Locate the cell with the specified text and output its [X, Y] center coordinate. 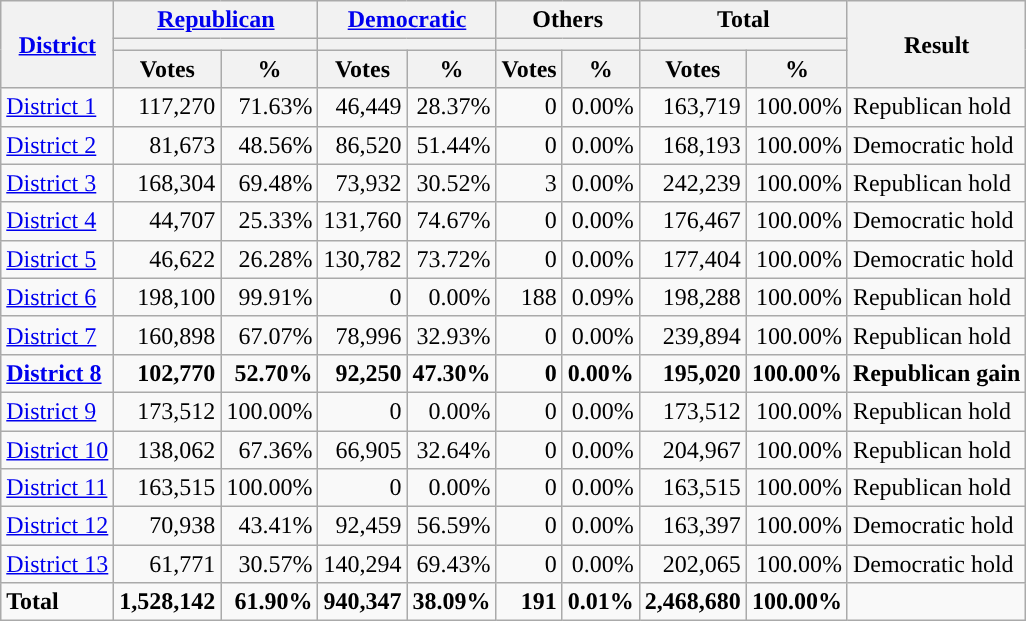
32.93% [452, 335]
District 9 [58, 411]
District 4 [58, 221]
177,404 [692, 259]
71.63% [270, 107]
District 1 [58, 107]
66,905 [362, 449]
43.41% [270, 526]
130,782 [362, 259]
0.09% [600, 297]
30.52% [452, 183]
195,020 [692, 373]
168,193 [692, 145]
District 13 [58, 564]
188 [529, 297]
Others [568, 20]
District 5 [58, 259]
District 2 [58, 145]
70,938 [168, 526]
73.72% [452, 259]
District [58, 44]
202,065 [692, 564]
0.01% [600, 602]
61,771 [168, 564]
1,528,142 [168, 602]
District 3 [58, 183]
242,239 [692, 183]
92,250 [362, 373]
198,288 [692, 297]
Republican gain [936, 373]
138,062 [168, 449]
District 11 [58, 488]
47.30% [452, 373]
District 7 [58, 335]
Republican [216, 20]
163,719 [692, 107]
44,707 [168, 221]
56.59% [452, 526]
131,760 [362, 221]
District 10 [58, 449]
73,932 [362, 183]
117,270 [168, 107]
86,520 [362, 145]
28.37% [452, 107]
32.64% [452, 449]
26.28% [270, 259]
198,100 [168, 297]
46,622 [168, 259]
204,967 [692, 449]
3 [529, 183]
Result [936, 44]
51.44% [452, 145]
69.43% [452, 564]
176,467 [692, 221]
30.57% [270, 564]
140,294 [362, 564]
69.48% [270, 183]
District 6 [58, 297]
99.91% [270, 297]
102,770 [168, 373]
District 8 [58, 373]
67.07% [270, 335]
160,898 [168, 335]
67.36% [270, 449]
2,468,680 [692, 602]
81,673 [168, 145]
48.56% [270, 145]
163,397 [692, 526]
191 [529, 602]
940,347 [362, 602]
78,996 [362, 335]
Democratic [407, 20]
25.33% [270, 221]
239,894 [692, 335]
District 12 [58, 526]
38.09% [452, 602]
61.90% [270, 602]
168,304 [168, 183]
52.70% [270, 373]
46,449 [362, 107]
92,459 [362, 526]
74.67% [452, 221]
